Find where the given text appears and provide that cell's center as (x, y) coordinate. 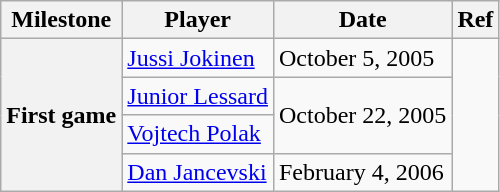
Ref (476, 20)
Vojtech Polak (198, 134)
February 4, 2006 (362, 172)
Dan Jancevski (198, 172)
Date (362, 20)
October 22, 2005 (362, 115)
Jussi Jokinen (198, 58)
October 5, 2005 (362, 58)
Junior Lessard (198, 96)
Player (198, 20)
First game (62, 115)
Milestone (62, 20)
